Detect which cell encompasses the target text, then output its (x, y) center coordinate. 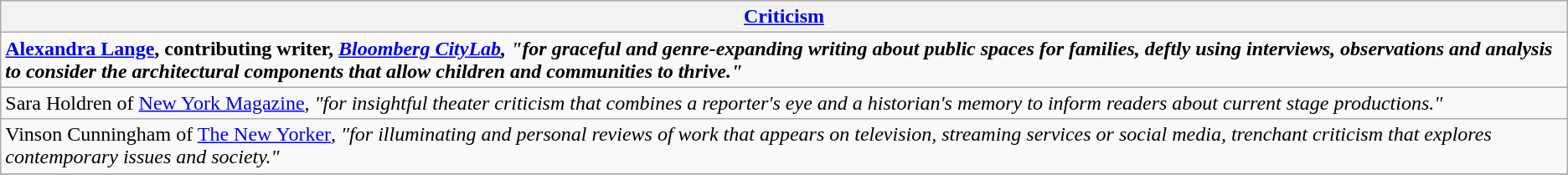
Criticism (784, 17)
